For the text-containing cell, return its midpoint in (x, y) coordinate format. 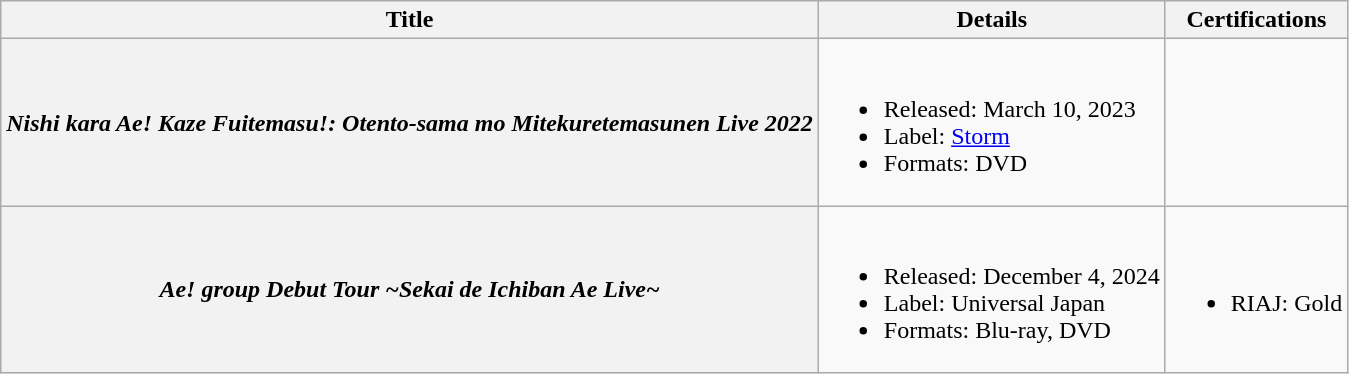
Details (992, 20)
Released: December 4, 2024Label: Universal JapanFormats: Blu-ray, DVD (992, 290)
Title (410, 20)
Ae! group Debut Tour ~Sekai de Ichiban Ae Live~ (410, 290)
RIAJ: Gold (1256, 290)
Certifications (1256, 20)
Nishi kara Ae! Kaze Fuitemasu!: Otento-sama mo Mitekuretemasunen Live 2022 (410, 122)
Released: March 10, 2023Label: StormFormats: DVD (992, 122)
